Output the [X, Y] coordinate of the center of the cell containing the given text.  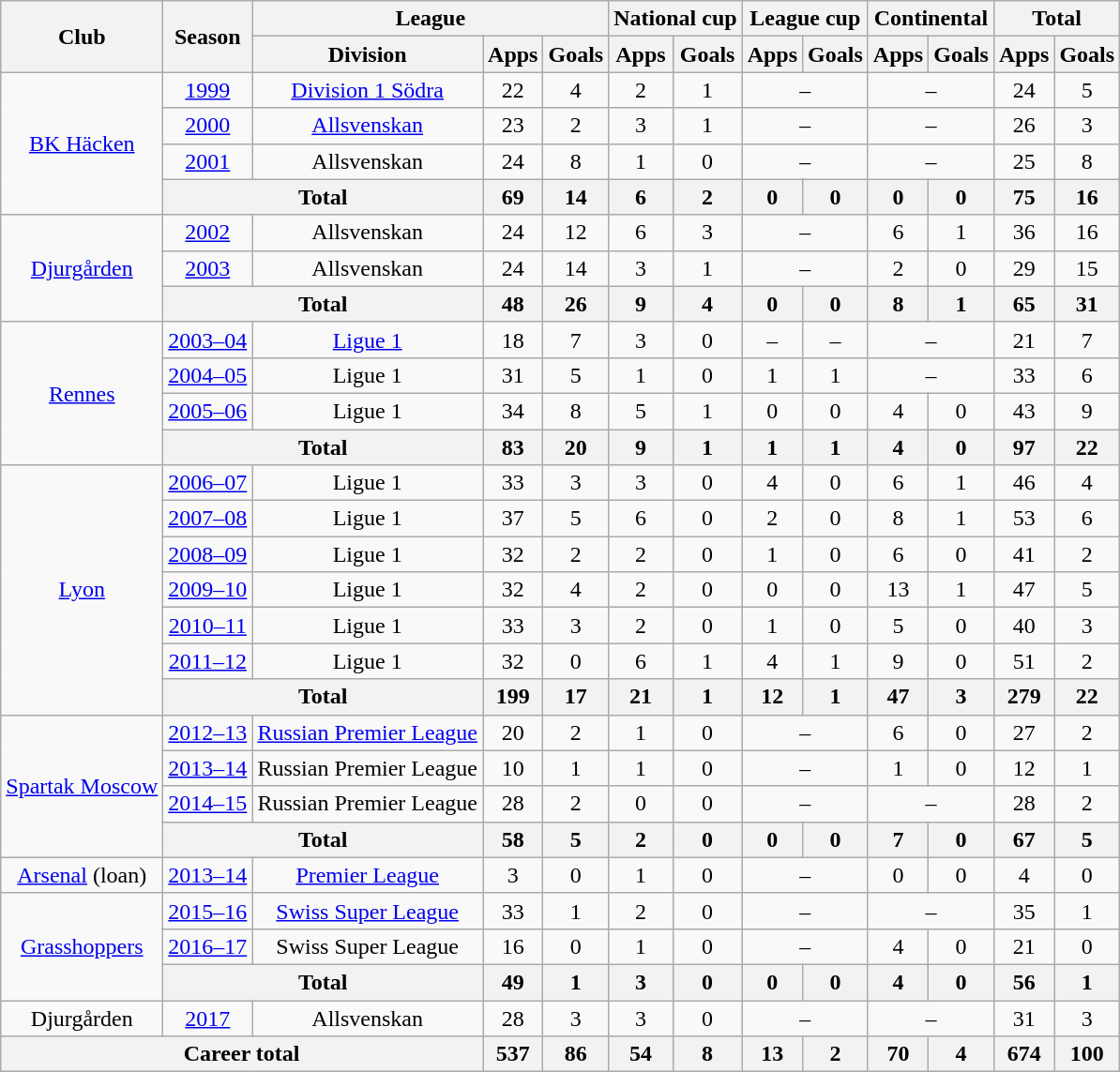
75 [1023, 197]
67 [1023, 839]
2011–12 [208, 661]
2014–15 [208, 804]
36 [1023, 233]
Continental [931, 19]
2008–09 [208, 554]
37 [513, 519]
40 [1023, 626]
100 [1087, 1054]
83 [513, 447]
2015–16 [208, 911]
23 [513, 126]
279 [1023, 697]
2006–07 [208, 483]
BK Häcken [83, 143]
70 [898, 1054]
53 [1023, 519]
Division 1 Södra [368, 90]
49 [513, 982]
League cup [805, 19]
Club [83, 37]
2001 [208, 161]
97 [1023, 447]
2007–08 [208, 519]
Rennes [83, 393]
15 [1087, 268]
League [431, 19]
41 [1023, 554]
56 [1023, 982]
2004–05 [208, 375]
537 [513, 1054]
58 [513, 839]
29 [1023, 268]
199 [513, 697]
2010–11 [208, 626]
2005–06 [208, 411]
17 [576, 697]
46 [1023, 483]
674 [1023, 1054]
2002 [208, 233]
2012–13 [208, 732]
1999 [208, 90]
27 [1023, 732]
34 [513, 411]
18 [513, 340]
54 [641, 1054]
48 [513, 304]
35 [1023, 911]
Premier League [368, 875]
25 [1023, 161]
65 [1023, 304]
Arsenal (loan) [83, 875]
Spartak Moscow [83, 786]
2016–17 [208, 946]
Division [368, 54]
Grasshoppers [83, 946]
2000 [208, 126]
Lyon [83, 590]
Career total [242, 1054]
2009–10 [208, 590]
86 [576, 1054]
43 [1023, 411]
2003 [208, 268]
2003–04 [208, 340]
10 [513, 768]
51 [1023, 661]
69 [513, 197]
2017 [208, 1018]
National cup [675, 19]
Season [208, 37]
